Capture the cell that displays the provided text and extract its [x, y] central coordinate. 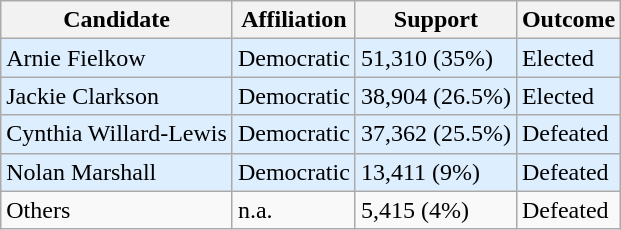
Candidate [117, 20]
5,415 (4%) [436, 210]
Affiliation [294, 20]
13,411 (9%) [436, 172]
38,904 (26.5%) [436, 96]
Support [436, 20]
Arnie Fielkow [117, 58]
Nolan Marshall [117, 172]
Cynthia Willard-Lewis [117, 134]
37,362 (25.5%) [436, 134]
n.a. [294, 210]
Others [117, 210]
51,310 (35%) [436, 58]
Outcome [568, 20]
Jackie Clarkson [117, 96]
